Return the (X, Y) coordinate for the center point of the cell that contains the specified text.  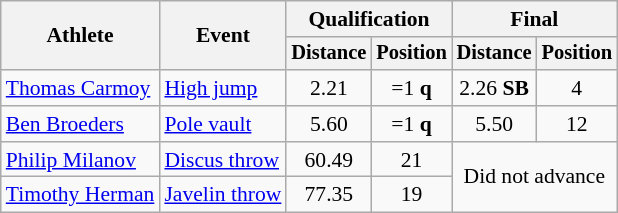
Philip Milanov (80, 160)
Athlete (80, 36)
12 (577, 124)
Thomas Carmoy (80, 88)
Discus throw (222, 160)
21 (411, 160)
Event (222, 36)
4 (577, 88)
Final (534, 19)
2.21 (328, 88)
Timothy Herman (80, 195)
5.60 (328, 124)
19 (411, 195)
High jump (222, 88)
Did not advance (534, 178)
Ben Broeders (80, 124)
Qualification (368, 19)
Javelin throw (222, 195)
77.35 (328, 195)
5.50 (494, 124)
Pole vault (222, 124)
2.26 SB (494, 88)
60.49 (328, 160)
